Search for the cell housing the specified text and yield its (x, y) center coordinate. 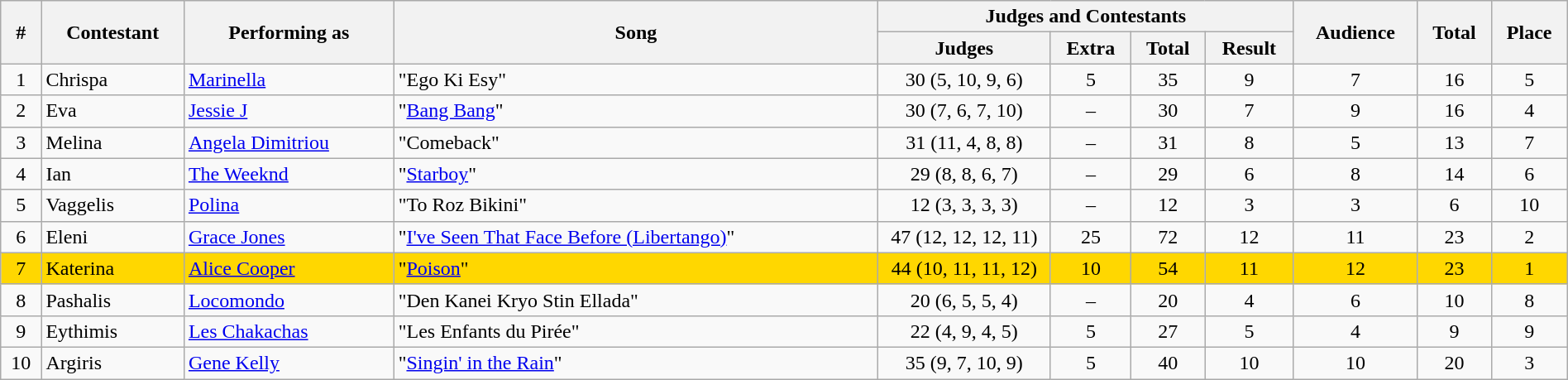
29 (8, 8, 6, 7) (964, 174)
The Weeknd (289, 174)
22 (4, 9, 4, 5) (964, 331)
Marinella (289, 79)
14 (1454, 174)
Ian (112, 174)
Eythimis (112, 331)
Pashalis (112, 300)
Les Chakachas (289, 331)
"Den Kanei Kryo Stin Ellada" (636, 300)
Angela Dimitriou (289, 142)
30 (5, 10, 9, 6) (964, 79)
Alice Cooper (289, 268)
"Singin' in the Rain" (636, 363)
Song (636, 32)
Judges and Contestants (1086, 17)
13 (1454, 142)
Place (1529, 32)
35 (1168, 79)
Vaggelis (112, 205)
"Les Enfants du Pirée" (636, 331)
12 (3, 3, 3, 3) (964, 205)
27 (1168, 331)
Melina (112, 142)
Polina (289, 205)
"Poison" (636, 268)
31 (11, 4, 8, 8) (964, 142)
47 (12, 12, 12, 11) (964, 237)
40 (1168, 363)
Locomondo (289, 300)
Chrispa (112, 79)
Extra (1091, 48)
Judges (964, 48)
20 (6, 5, 5, 4) (964, 300)
"Ego Ki Esy" (636, 79)
44 (10, 11, 11, 12) (964, 268)
35 (9, 7, 10, 9) (964, 363)
# (22, 32)
"Comeback" (636, 142)
Gene Kelly (289, 363)
72 (1168, 237)
Jessie J (289, 111)
54 (1168, 268)
Argiris (112, 363)
Eleni (112, 237)
Contestant (112, 32)
30 (7, 6, 7, 10) (964, 111)
Grace Jones (289, 237)
"To Roz Bikini" (636, 205)
Katerina (112, 268)
Result (1249, 48)
"I've Seen That Face Before (Libertango)" (636, 237)
"Bang Bang" (636, 111)
31 (1168, 142)
Eva (112, 111)
Audience (1355, 32)
Performing as (289, 32)
"Starboy" (636, 174)
30 (1168, 111)
25 (1091, 237)
29 (1168, 174)
